Output the (x, y) coordinate of the center of the cell containing the given text.  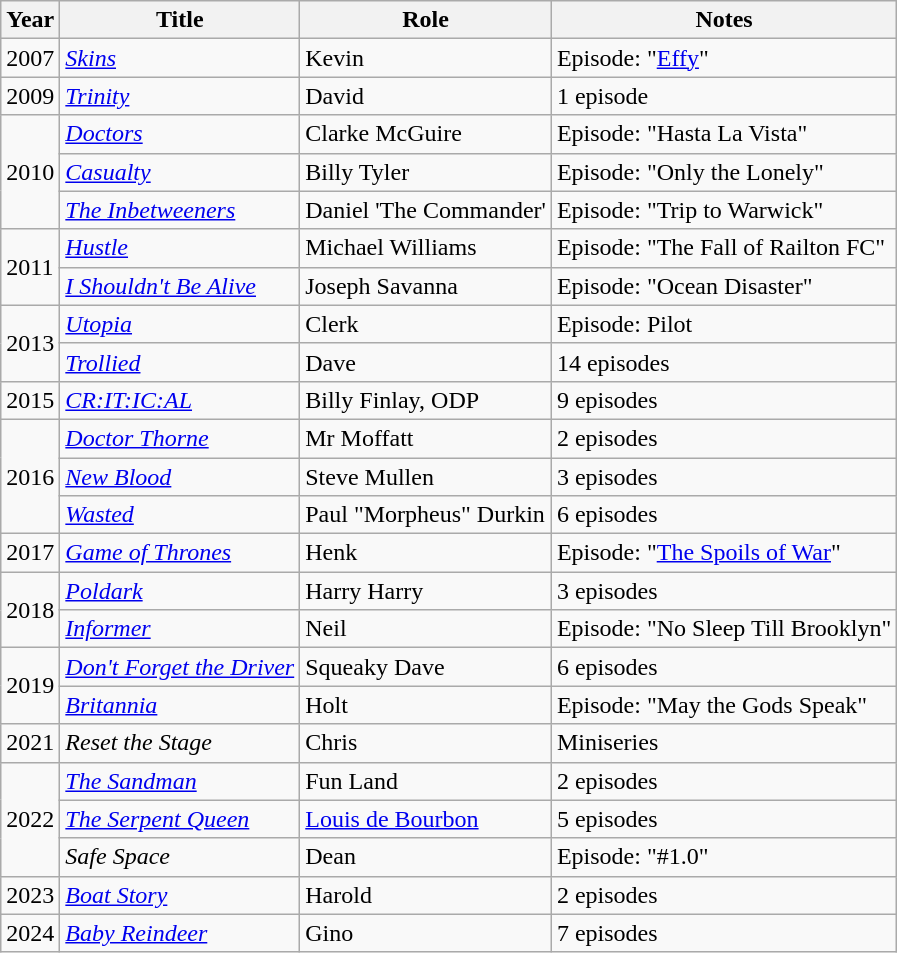
2023 (30, 895)
Henk (426, 553)
Boat Story (180, 895)
Paul "Morpheus" Durkin (426, 515)
2019 (30, 686)
Fun Land (426, 781)
7 episodes (724, 933)
Episode: "Ocean Disaster" (724, 286)
Michael Williams (426, 248)
Miniseries (724, 743)
New Blood (180, 477)
Episode: "#1.0" (724, 857)
Clerk (426, 324)
Chris (426, 743)
CR:IT:IC:AL (180, 400)
Title (180, 20)
Britannia (180, 705)
Year (30, 20)
Baby Reindeer (180, 933)
David (426, 96)
Episode: "Only the Lonely" (724, 172)
2022 (30, 819)
Harold (426, 895)
2009 (30, 96)
Dave (426, 362)
2024 (30, 933)
2018 (30, 610)
Holt (426, 705)
2010 (30, 172)
Episode: "Hasta La Vista" (724, 134)
Neil (426, 629)
Trinity (180, 96)
Skins (180, 58)
Billy Finlay, ODP (426, 400)
Wasted (180, 515)
Episode: "Effy" (724, 58)
Poldark (180, 591)
Safe Space (180, 857)
I Shouldn't Be Alive (180, 286)
Reset the Stage (180, 743)
Daniel 'The Commander' (426, 210)
5 episodes (724, 819)
Dean (426, 857)
Kevin (426, 58)
Squeaky Dave (426, 667)
2017 (30, 553)
Gino (426, 933)
Doctor Thorne (180, 438)
9 episodes (724, 400)
Trollied (180, 362)
Don't Forget the Driver (180, 667)
Episode: "May the Gods Speak" (724, 705)
2015 (30, 400)
Casualty (180, 172)
Hustle (180, 248)
2007 (30, 58)
2011 (30, 267)
The Inbetweeners (180, 210)
Episode: "No Sleep Till Brooklyn" (724, 629)
Informer (180, 629)
Mr Moffatt (426, 438)
The Serpent Queen (180, 819)
Episode: "The Fall of Railton FC" (724, 248)
Harry Harry (426, 591)
Notes (724, 20)
2013 (30, 343)
Doctors (180, 134)
Steve Mullen (426, 477)
1 episode (724, 96)
Joseph Savanna (426, 286)
Louis de Bourbon (426, 819)
The Sandman (180, 781)
Episode: "The Spoils of War" (724, 553)
14 episodes (724, 362)
2021 (30, 743)
2016 (30, 476)
Clarke McGuire (426, 134)
Episode: "Trip to Warwick" (724, 210)
Episode: Pilot (724, 324)
Role (426, 20)
Game of Thrones (180, 553)
Billy Tyler (426, 172)
Utopia (180, 324)
